Pinpoint the cell where the given text exists, returning its [X, Y] midpoint coordinate. 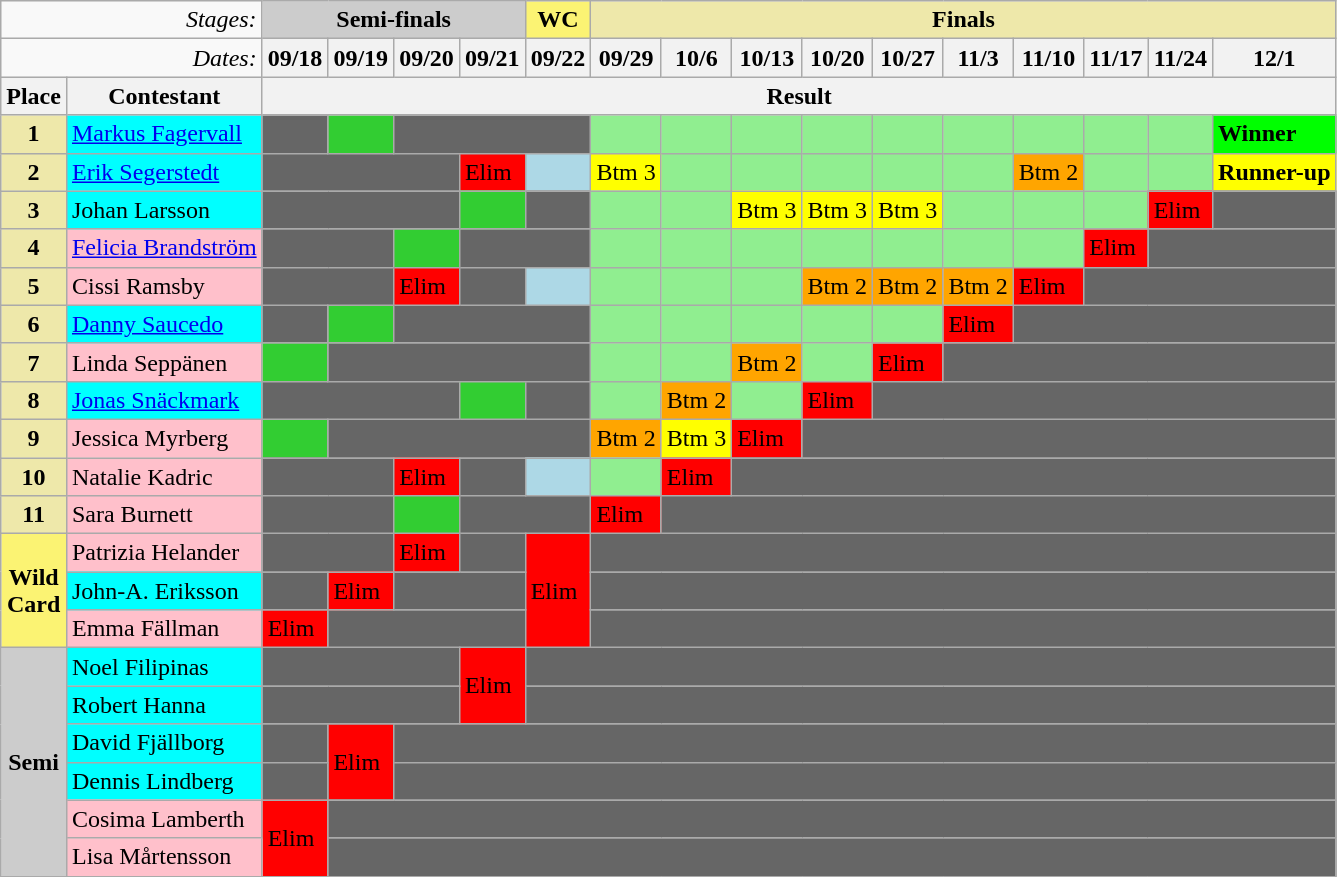
WildCard [34, 591]
4 [34, 248]
Semi-finals [394, 20]
Cissi Ramsby [164, 286]
Noel Filipinas [164, 667]
09/21 [492, 58]
Linda Seppänen [164, 362]
Winner [1275, 134]
Place [34, 96]
Emma Fällman [164, 629]
Sara Burnett [164, 515]
11/17 [1116, 58]
Lisa Mårtensson [164, 857]
09/18 [295, 58]
Jessica Myrberg [164, 438]
Robert Hanna [164, 705]
Runner-up [1275, 172]
9 [34, 438]
11/10 [1048, 58]
Markus Fagervall [164, 134]
Result [799, 96]
Cosima Lamberth [164, 819]
Dennis Lindberg [164, 781]
2 [34, 172]
Stages: [132, 20]
Felicia Brandström [164, 248]
6 [34, 324]
10/20 [837, 58]
11/3 [978, 58]
Natalie Kadric [164, 477]
09/22 [558, 58]
5 [34, 286]
11/24 [1180, 58]
09/19 [361, 58]
Dates: [132, 58]
12/1 [1275, 58]
Danny Saucedo [164, 324]
11 [34, 515]
Jonas Snäckmark [164, 400]
Contestant [164, 96]
John-A. Eriksson [164, 591]
Patrizia Helander [164, 553]
09/29 [626, 58]
10/13 [767, 58]
Erik Segerstedt [164, 172]
7 [34, 362]
10 [34, 477]
Semi [34, 762]
1 [34, 134]
Johan Larsson [164, 210]
WC [558, 20]
10/27 [907, 58]
09/20 [427, 58]
Finals [964, 20]
10/6 [696, 58]
8 [34, 400]
3 [34, 210]
David Fjällborg [164, 743]
